Search for the cell housing the specified text and yield its [X, Y] center coordinate. 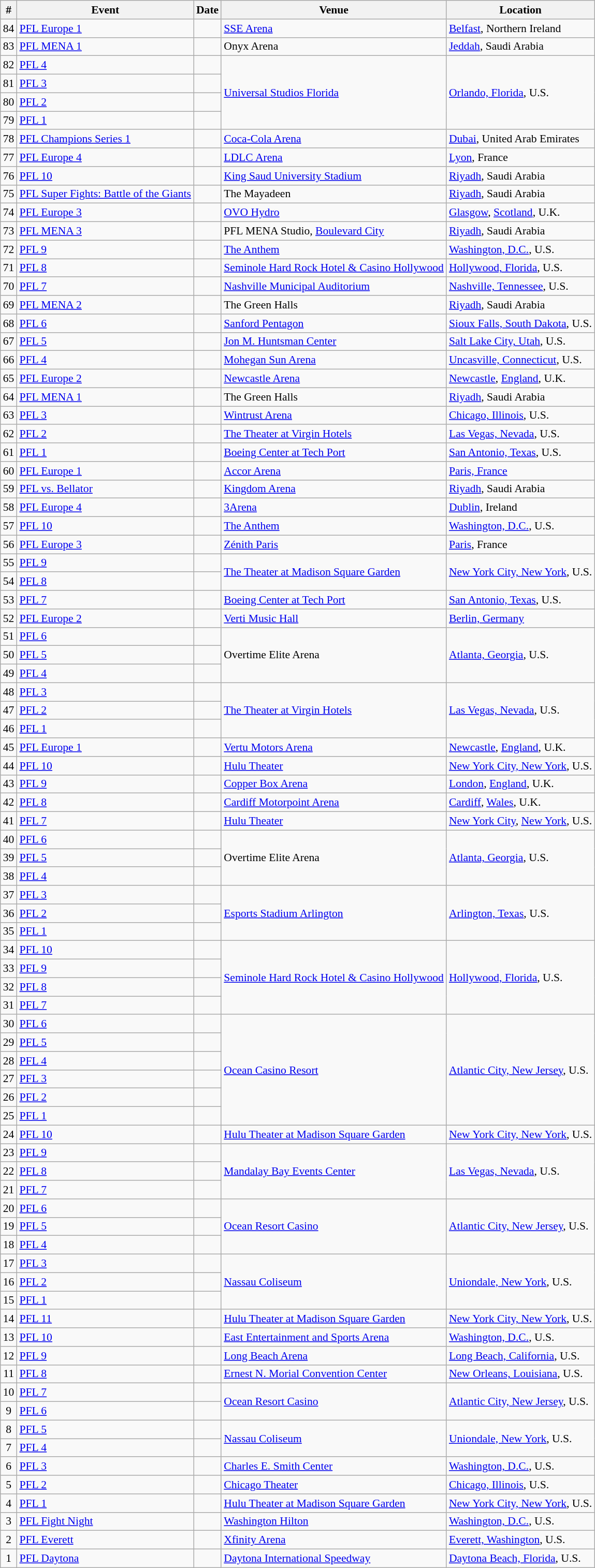
64 [9, 397]
4 [9, 1503]
81 [9, 84]
12 [9, 1356]
Date [207, 10]
Coca-Cola Arena [333, 139]
40 [9, 839]
Accor Arena [333, 471]
Vertu Motors Arena [333, 747]
26 [9, 1098]
11 [9, 1374]
Long Beach, California, U.S. [520, 1356]
Mandalay Bay Events Center [333, 1172]
52 [9, 618]
Cardiff Motorpoint Arena [333, 803]
Nashville, Tennessee, U.S. [520, 287]
1 [9, 1559]
PFL Daytona [105, 1559]
50 [9, 655]
22 [9, 1172]
16 [9, 1282]
Daytona Beach, Florida, U.S. [520, 1559]
Ernest N. Morial Convention Center [333, 1374]
21 [9, 1190]
London, England, U.K. [520, 784]
20 [9, 1208]
27 [9, 1079]
Jon M. Huntsman Center [333, 342]
80 [9, 102]
2 [9, 1540]
Event [105, 10]
OVO Hydro [333, 213]
PFL Fight Night [105, 1521]
Esports Stadium Arlington [333, 913]
3 [9, 1521]
9 [9, 1411]
Cardiff, Wales, U.K. [520, 803]
30 [9, 1024]
23 [9, 1153]
76 [9, 176]
LDLC Arena [333, 157]
Sanford Pentagon [333, 323]
47 [9, 711]
15 [9, 1300]
33 [9, 969]
17 [9, 1264]
Universal Studios Florida [333, 93]
Sioux Falls, South Dakota, U.S. [520, 323]
49 [9, 674]
18 [9, 1245]
6 [9, 1467]
69 [9, 305]
Daytona International Speedway [333, 1559]
72 [9, 249]
24 [9, 1134]
PFL Everett [105, 1540]
55 [9, 563]
3Arena [333, 508]
32 [9, 987]
PFL Champions Series 1 [105, 139]
Nashville Municipal Auditorium [333, 287]
Dubai, United Arab Emirates [520, 139]
PFL 11 [105, 1319]
67 [9, 342]
Verti Music Hall [333, 618]
5 [9, 1485]
Everett, Washington, U.S. [520, 1540]
PFL Super Fights: Battle of the Giants [105, 194]
82 [9, 65]
Wintrust Arena [333, 416]
39 [9, 858]
Long Beach Arena [333, 1356]
59 [9, 489]
75 [9, 194]
37 [9, 895]
7 [9, 1448]
Venue [333, 10]
54 [9, 582]
Belfast, Northern Ireland [520, 28]
68 [9, 323]
Zénith Paris [333, 544]
58 [9, 508]
The Theater at Madison Square Garden [333, 572]
34 [9, 950]
Newcastle Arena [333, 379]
8 [9, 1429]
The Mayadeen [333, 194]
48 [9, 692]
73 [9, 231]
Dublin, Ireland [520, 508]
57 [9, 526]
84 [9, 28]
63 [9, 416]
Kingdom Arena [333, 489]
Salt Lake City, Utah, U.S. [520, 342]
71 [9, 268]
44 [9, 766]
14 [9, 1319]
83 [9, 47]
46 [9, 729]
78 [9, 139]
Glasgow, Scotland, U.K. [520, 213]
61 [9, 452]
70 [9, 287]
PFL vs. Bellator [105, 489]
45 [9, 747]
74 [9, 213]
36 [9, 913]
PFL MENA 3 [105, 231]
51 [9, 637]
65 [9, 379]
13 [9, 1337]
29 [9, 1042]
Location [520, 10]
Uncasville, Connecticut, U.S. [520, 360]
31 [9, 1005]
Onyx Arena [333, 47]
SSE Arena [333, 28]
Arlington, Texas, U.S. [520, 913]
66 [9, 360]
East Entertainment and Sports Arena [333, 1337]
43 [9, 784]
77 [9, 157]
Chicago Theater [333, 1485]
38 [9, 877]
Lyon, France [520, 157]
10 [9, 1393]
PFL MENA 2 [105, 305]
28 [9, 1061]
Washington Hilton [333, 1521]
Copper Box Arena [333, 784]
Jeddah, Saudi Arabia [520, 47]
35 [9, 931]
62 [9, 434]
25 [9, 1116]
Orlando, Florida, U.S. [520, 93]
Mohegan Sun Arena [333, 360]
53 [9, 600]
56 [9, 544]
Charles E. Smith Center [333, 1467]
42 [9, 803]
Berlin, Germany [520, 618]
New Orleans, Louisiana, U.S. [520, 1374]
King Saud University Stadium [333, 176]
Ocean Casino Resort [333, 1070]
PFL MENA Studio, Boulevard City [333, 231]
60 [9, 471]
41 [9, 821]
19 [9, 1226]
Xfinity Arena [333, 1540]
79 [9, 121]
# [9, 10]
